Output the [x, y] coordinate of the center of the cell containing the given text.  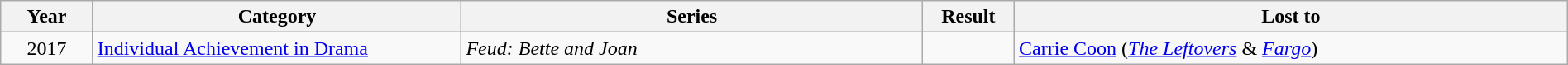
Individual Achievement in Drama [277, 48]
Category [277, 17]
Result [968, 17]
2017 [46, 48]
Feud: Bette and Joan [691, 48]
Year [46, 17]
Series [691, 17]
Carrie Coon (The Leftovers & Fargo) [1292, 48]
Lost to [1292, 17]
